Locate the cell with the specified text and output its (X, Y) center coordinate. 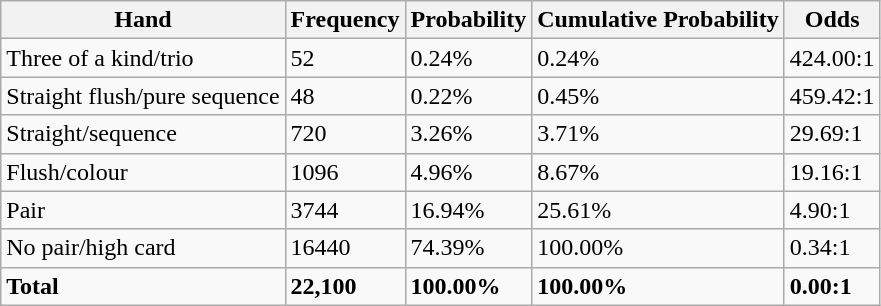
Probability (468, 20)
16.94% (468, 210)
Cumulative Probability (658, 20)
3.26% (468, 134)
1096 (345, 172)
3.71% (658, 134)
Flush/colour (143, 172)
Three of a kind/trio (143, 58)
0.45% (658, 96)
Pair (143, 210)
0.00:1 (832, 286)
4.96% (468, 172)
74.39% (468, 248)
Total (143, 286)
720 (345, 134)
29.69:1 (832, 134)
0.34:1 (832, 248)
No pair/high card (143, 248)
25.61% (658, 210)
0.22% (468, 96)
424.00:1 (832, 58)
19.16:1 (832, 172)
Hand (143, 20)
22,100 (345, 286)
Odds (832, 20)
48 (345, 96)
52 (345, 58)
Straight flush/pure sequence (143, 96)
8.67% (658, 172)
4.90:1 (832, 210)
Straight/sequence (143, 134)
459.42:1 (832, 96)
Frequency (345, 20)
16440 (345, 248)
3744 (345, 210)
